Return the (x, y) coordinate for the center point of the cell that contains the specified text.  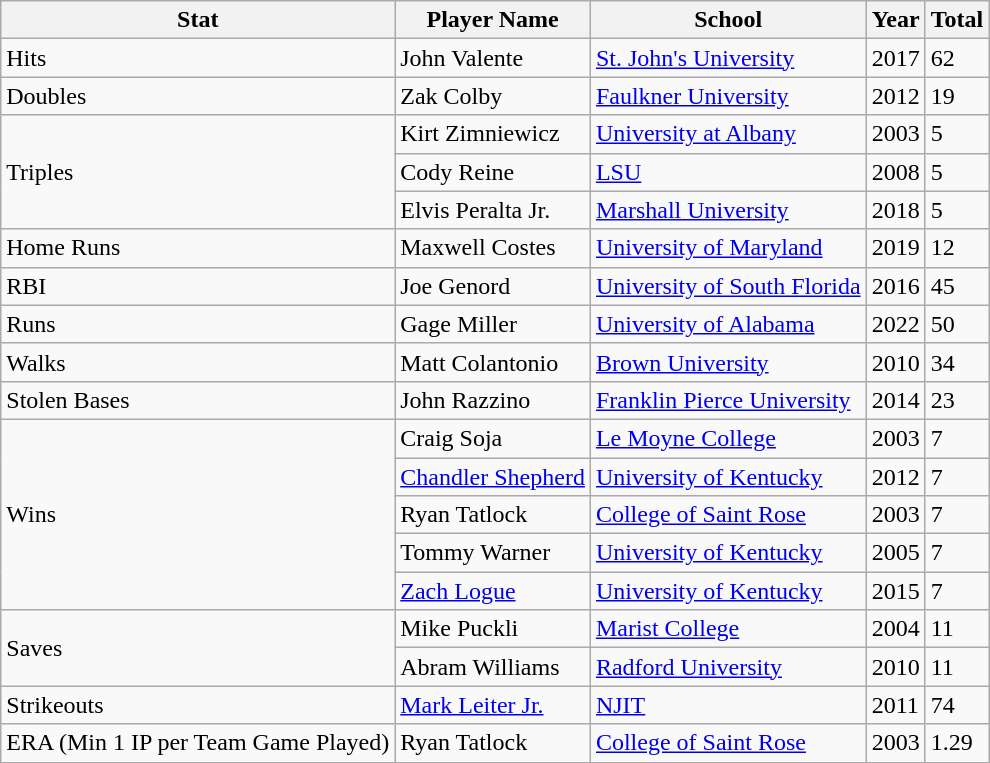
2004 (896, 629)
University of Maryland (728, 248)
Le Moyne College (728, 438)
2008 (896, 172)
School (728, 20)
Strikeouts (198, 705)
ERA (Min 1 IP per Team Game Played) (198, 743)
2015 (896, 591)
Maxwell Costes (493, 248)
Tommy Warner (493, 553)
Home Runs (198, 248)
John Razzino (493, 400)
Triples (198, 172)
2005 (896, 553)
Year (896, 20)
23 (957, 400)
2019 (896, 248)
Stat (198, 20)
2017 (896, 58)
Radford University (728, 667)
45 (957, 286)
Chandler Shepherd (493, 477)
LSU (728, 172)
University of South Florida (728, 286)
NJIT (728, 705)
Player Name (493, 20)
74 (957, 705)
Zak Colby (493, 96)
Joe Genord (493, 286)
12 (957, 248)
Saves (198, 648)
Runs (198, 324)
Total (957, 20)
Kirt Zimniewicz (493, 134)
Brown University (728, 362)
Marshall University (728, 210)
Wins (198, 514)
Mike Puckli (493, 629)
62 (957, 58)
Hits (198, 58)
Marist College (728, 629)
50 (957, 324)
1.29 (957, 743)
2014 (896, 400)
Matt Colantonio (493, 362)
Franklin Pierce University (728, 400)
Stolen Bases (198, 400)
Doubles (198, 96)
19 (957, 96)
Zach Logue (493, 591)
RBI (198, 286)
Elvis Peralta Jr. (493, 210)
Cody Reine (493, 172)
John Valente (493, 58)
Abram Williams (493, 667)
St. John's University (728, 58)
2018 (896, 210)
Craig Soja (493, 438)
University at Albany (728, 134)
Mark Leiter Jr. (493, 705)
2016 (896, 286)
Gage Miller (493, 324)
2022 (896, 324)
2011 (896, 705)
Faulkner University (728, 96)
University of Alabama (728, 324)
34 (957, 362)
Walks (198, 362)
